From the cell containing the given text, extract its center point as [X, Y] coordinate. 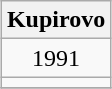
Kupirovo [56, 20]
1991 [56, 58]
